Find where the given text appears and provide that cell's center as (X, Y) coordinate. 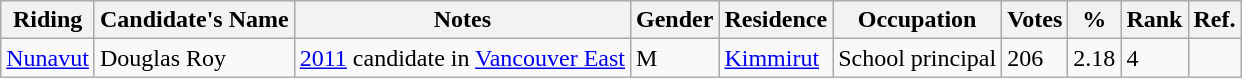
206 (1035, 58)
4 (1154, 58)
M (675, 58)
Gender (675, 20)
Notes (462, 20)
2011 candidate in Vancouver East (462, 58)
Rank (1154, 20)
Nunavut (48, 58)
Ref. (1214, 20)
Riding (48, 20)
% (1094, 20)
School principal (918, 58)
Douglas Roy (194, 58)
Candidate's Name (194, 20)
2.18 (1094, 58)
Occupation (918, 20)
Residence (776, 20)
Votes (1035, 20)
Kimmirut (776, 58)
